From the cell containing the given text, extract its center point as (X, Y) coordinate. 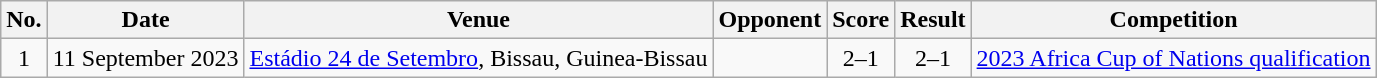
1 (24, 58)
Opponent (770, 20)
Competition (1174, 20)
Venue (478, 20)
11 September 2023 (146, 58)
No. (24, 20)
2023 Africa Cup of Nations qualification (1174, 58)
Result (933, 20)
Estádio 24 de Setembro, Bissau, Guinea-Bissau (478, 58)
Date (146, 20)
Score (861, 20)
